Locate the cell with the specified text and output its (X, Y) center coordinate. 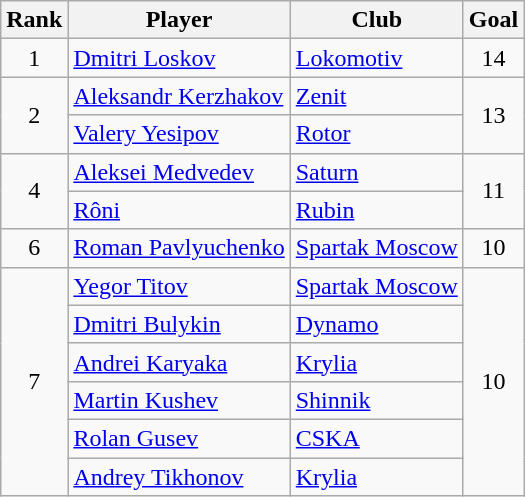
Martin Kushev (179, 400)
Rolan Gusev (179, 438)
Club (376, 20)
Dynamo (376, 324)
Zenit (376, 96)
Rank (34, 20)
Roman Pavlyuchenko (179, 248)
Rubin (376, 210)
Player (179, 20)
13 (493, 115)
6 (34, 248)
2 (34, 115)
Dmitri Loskov (179, 58)
Rôni (179, 210)
4 (34, 191)
1 (34, 58)
Goal (493, 20)
7 (34, 381)
Saturn (376, 172)
Aleksei Medvedev (179, 172)
Lokomotiv (376, 58)
Yegor Titov (179, 286)
Aleksandr Kerzhakov (179, 96)
CSKA (376, 438)
11 (493, 191)
14 (493, 58)
Shinnik (376, 400)
Andrei Karyaka (179, 362)
Andrey Tikhonov (179, 477)
Valery Yesipov (179, 134)
Rotor (376, 134)
Dmitri Bulykin (179, 324)
